Scan for the cell matching the given text and deliver its (X, Y) coordinate at center. 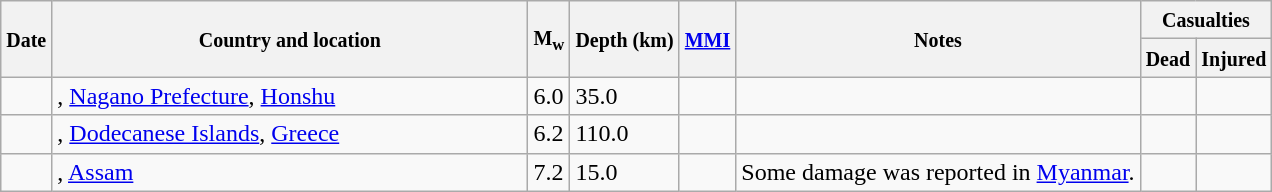
35.0 (624, 96)
7.2 (549, 172)
Casualties (1206, 20)
, Dodecanese Islands, Greece (290, 134)
6.2 (549, 134)
Some damage was reported in Myanmar. (938, 172)
110.0 (624, 134)
, Nagano Prefecture, Honshu (290, 96)
, Assam (290, 172)
Date (26, 39)
Country and location (290, 39)
MMI (708, 39)
Mw (549, 39)
15.0 (624, 172)
Notes (938, 39)
6.0 (549, 96)
Dead (1168, 58)
Injured (1234, 58)
Depth (km) (624, 39)
